Search for the cell housing the specified text and yield its [X, Y] center coordinate. 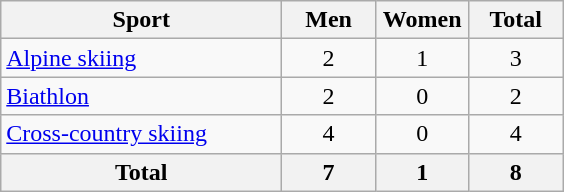
Alpine skiing [142, 58]
7 [329, 172]
3 [516, 58]
Sport [142, 20]
Men [329, 20]
8 [516, 172]
Cross-country skiing [142, 134]
Biathlon [142, 96]
Women [422, 20]
